Detect which cell encompasses the target text, then output its [X, Y] center coordinate. 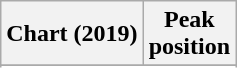
Peak position [189, 34]
Chart (2019) [72, 34]
